Identify which cell holds the provided text, then report its [X, Y] central coordinate. 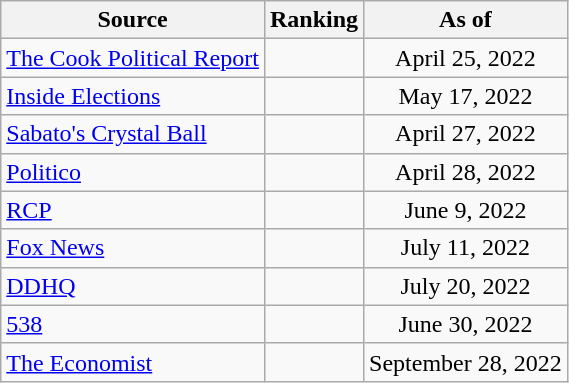
Politico [133, 172]
DDHQ [133, 286]
May 17, 2022 [466, 96]
June 9, 2022 [466, 210]
July 11, 2022 [466, 248]
June 30, 2022 [466, 324]
Source [133, 20]
April 28, 2022 [466, 172]
The Economist [133, 362]
RCP [133, 210]
Inside Elections [133, 96]
Ranking [314, 20]
Fox News [133, 248]
Sabato's Crystal Ball [133, 134]
As of [466, 20]
July 20, 2022 [466, 286]
538 [133, 324]
September 28, 2022 [466, 362]
April 27, 2022 [466, 134]
The Cook Political Report [133, 58]
April 25, 2022 [466, 58]
